For the text-containing cell, return its midpoint in (X, Y) coordinate format. 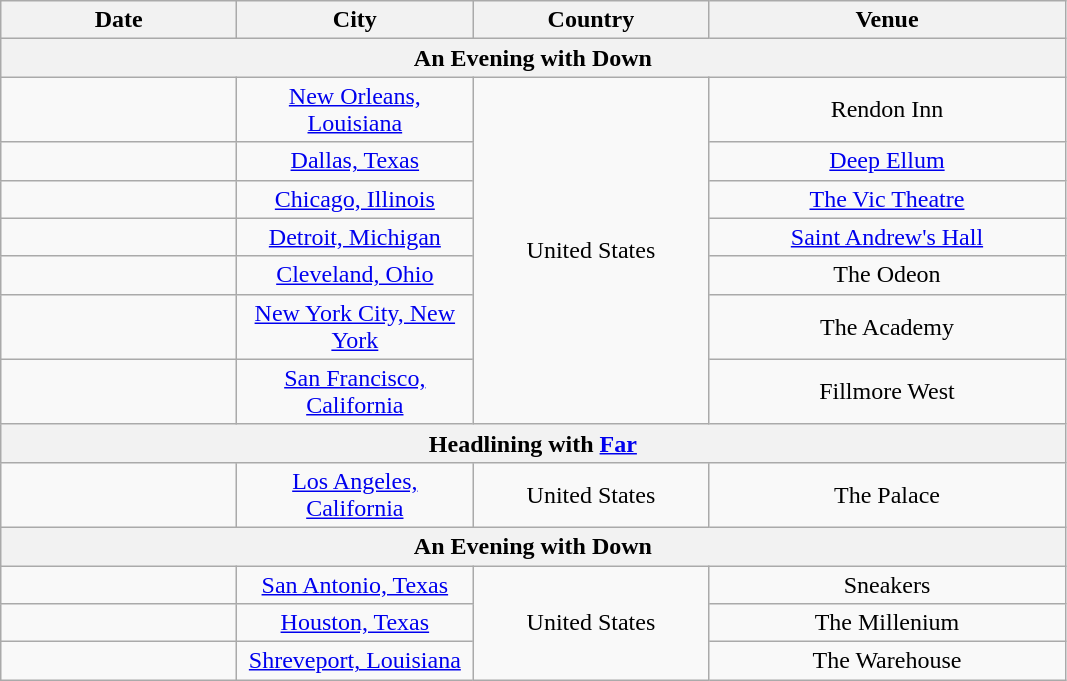
Sneakers (887, 585)
San Francisco, California (355, 392)
Rendon Inn (887, 110)
The Odeon (887, 275)
Date (119, 20)
New Orleans, Louisiana (355, 110)
Deep Ellum (887, 161)
San Antonio, Texas (355, 585)
The Palace (887, 494)
The Warehouse (887, 661)
Headlining with Far (533, 443)
Chicago, Illinois (355, 199)
Country (591, 20)
Detroit, Michigan (355, 237)
New York City, New York (355, 326)
Los Angeles, California (355, 494)
Saint Andrew's Hall (887, 237)
Fillmore West (887, 392)
The Academy (887, 326)
Dallas, Texas (355, 161)
Venue (887, 20)
Shreveport, Louisiana (355, 661)
City (355, 20)
The Millenium (887, 623)
Houston, Texas (355, 623)
The Vic Theatre (887, 199)
Cleveland, Ohio (355, 275)
